Locate the cell with the specified text and output its [X, Y] center coordinate. 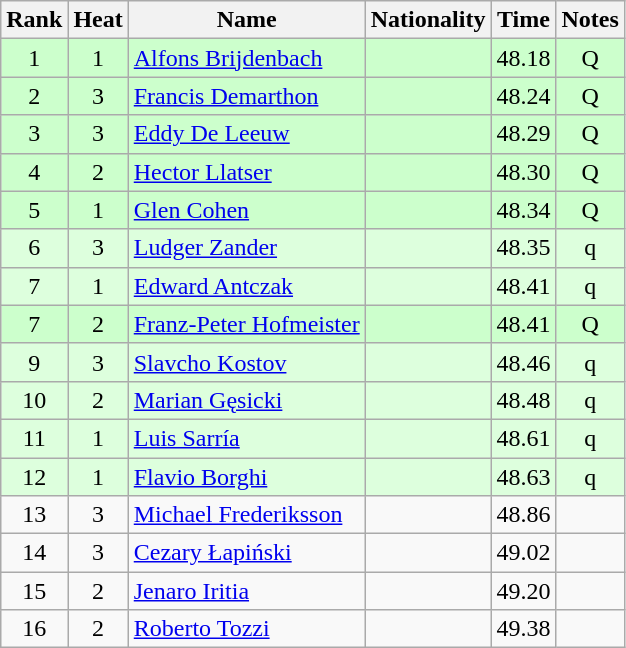
48.34 [524, 210]
Michael Frederiksson [246, 515]
48.29 [524, 134]
49.02 [524, 553]
Edward Antczak [246, 286]
Time [524, 20]
Francis Demarthon [246, 96]
Slavcho Kostov [246, 362]
Cezary Łapiński [246, 553]
48.30 [524, 172]
16 [34, 629]
Glen Cohen [246, 210]
Alfons Brijdenbach [246, 58]
Franz-Peter Hofmeister [246, 324]
Luis Sarría [246, 438]
5 [34, 210]
13 [34, 515]
14 [34, 553]
10 [34, 400]
15 [34, 591]
9 [34, 362]
Nationality [428, 20]
Heat [98, 20]
Name [246, 20]
12 [34, 477]
Roberto Tozzi [246, 629]
Marian Gęsicki [246, 400]
Eddy De Leeuw [246, 134]
6 [34, 248]
11 [34, 438]
Notes [590, 20]
48.61 [524, 438]
Flavio Borghi [246, 477]
4 [34, 172]
48.18 [524, 58]
Ludger Zander [246, 248]
49.38 [524, 629]
48.35 [524, 248]
48.63 [524, 477]
Rank [34, 20]
Hector Llatser [246, 172]
49.20 [524, 591]
48.48 [524, 400]
Jenaro Iritia [246, 591]
48.24 [524, 96]
48.86 [524, 515]
48.46 [524, 362]
